Find where the given text appears and provide that cell's center as [X, Y] coordinate. 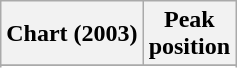
Peakposition [189, 34]
Chart (2003) [72, 34]
